Scan for the cell matching the given text and deliver its (X, Y) coordinate at center. 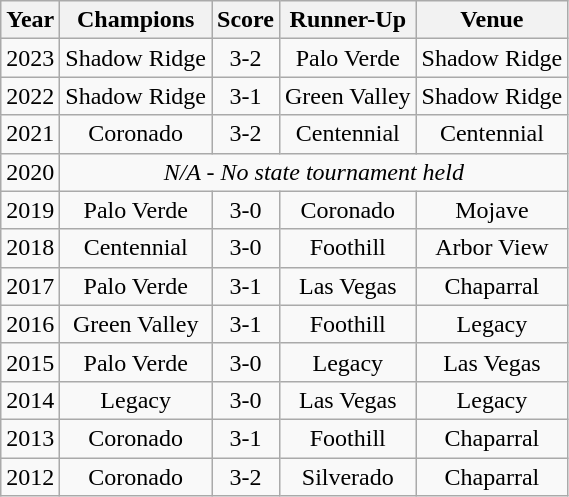
2016 (30, 324)
2019 (30, 210)
2023 (30, 58)
Arbor View (492, 248)
Mojave (492, 210)
2018 (30, 248)
2022 (30, 96)
N/A - No state tournament held (314, 172)
2014 (30, 400)
2017 (30, 286)
Venue (492, 20)
2021 (30, 134)
2020 (30, 172)
Champions (136, 20)
2015 (30, 362)
Runner-Up (348, 20)
Year (30, 20)
2012 (30, 477)
Silverado (348, 477)
Score (246, 20)
2013 (30, 438)
